Return (X, Y) of the center of cell containing provided text 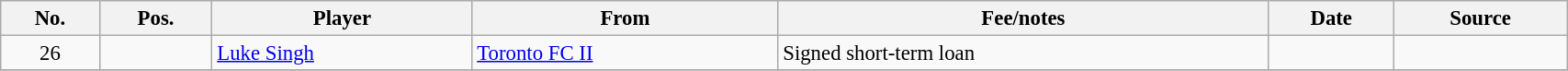
26 (50, 53)
Pos. (156, 18)
From (625, 18)
Signed short-term loan (1023, 53)
Date (1332, 18)
Toronto FC II (625, 53)
No. (50, 18)
Player (342, 18)
Luke Singh (342, 53)
Fee/notes (1023, 18)
Source (1481, 18)
